Detect which cell encompasses the target text, then output its [X, Y] center coordinate. 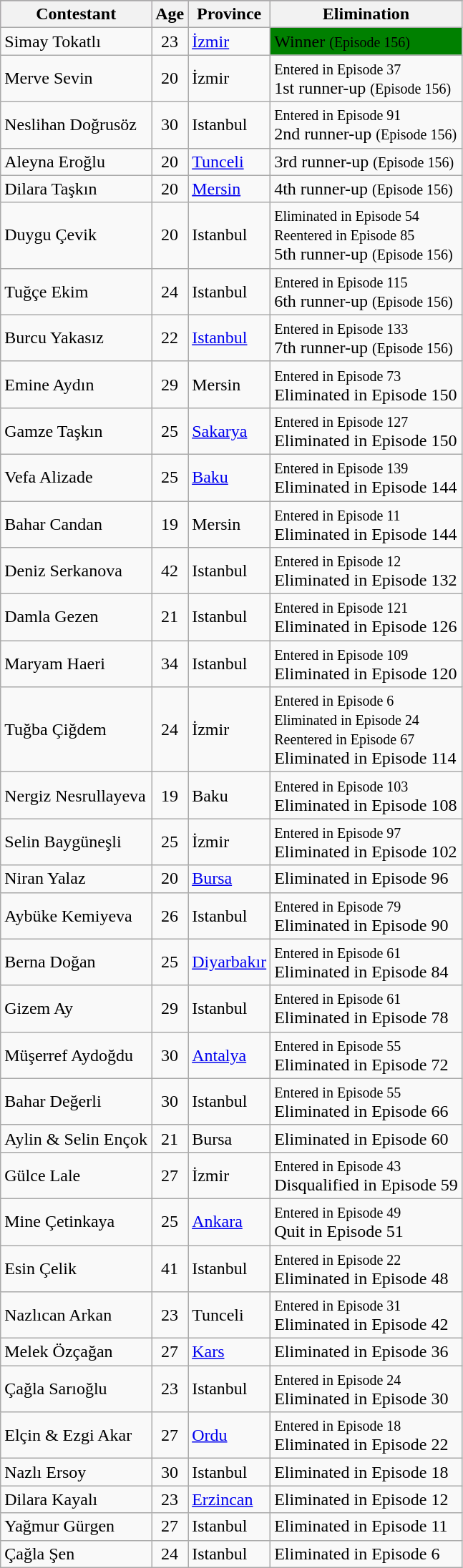
Esin Çelik [76, 1268]
Entered in Episode 61Eliminated in Episode 84 [366, 962]
Nergiz Nesrullayeva [76, 795]
Bahar Candan [76, 523]
Müşerref Aydoğdu [76, 1055]
Age [170, 14]
Tuğba Çiğdem [76, 729]
Eliminated in Episode 60 [366, 1138]
Kars [229, 1352]
Aybüke Kemiyeva [76, 915]
Deniz Serkanova [76, 571]
Entered in Episode 11Eliminated in Episode 144 [366, 523]
Selin Baygüneşli [76, 842]
22 [170, 337]
Entered in Episode 127Eliminated in Episode 150 [366, 430]
Bahar Değerli [76, 1101]
Melek Özçağan [76, 1352]
41 [170, 1268]
Eliminated in Episode 36 [366, 1352]
Entered in Episode 73Eliminated in Episode 150 [366, 385]
Entered in Episode 43Disqualified in Episode 59 [366, 1175]
Winner (Episode 156) [366, 41]
Entered in Episode 6Eliminated in Episode 24Reentered in Episode 67Eliminated in Episode 114 [366, 729]
Entered in Episode 55Eliminated in Episode 72 [366, 1055]
34 [170, 664]
Province [229, 14]
Gizem Ay [76, 1008]
Yağmur Gürgen [76, 1527]
Dilara Kayalı [76, 1499]
Entered in Episode 103Eliminated in Episode 108 [366, 795]
Antalya [229, 1055]
Entered in Episode 24Eliminated in Episode 30 [366, 1389]
Çağla Sarıoğlu [76, 1389]
Merve Sevin [76, 79]
Berna Doğan [76, 962]
Aleyna Eroğlu [76, 162]
Entered in Episode 912nd runner-up (Episode 156) [366, 124]
Contestant [76, 14]
Çağla Şen [76, 1554]
4th runner-up (Episode 156) [366, 189]
Entered in Episode 12Eliminated in Episode 132 [366, 571]
Eliminated in Episode 11 [366, 1527]
3rd runner-up (Episode 156) [366, 162]
Tuğçe Ekim [76, 292]
Entered in Episode 97Eliminated in Episode 102 [366, 842]
Entered in Episode 79Eliminated in Episode 90 [366, 915]
Eliminated in Episode 54 Reentered in Episode 85 5th runner-up (Episode 156) [366, 235]
Mine Çetinkaya [76, 1221]
Maryam Haeri [76, 664]
Entered in Episode 121Eliminated in Episode 126 [366, 618]
42 [170, 571]
Entered in Episode 61Eliminated in Episode 78 [366, 1008]
Nazlı Ersoy [76, 1472]
Elimination [366, 14]
Eliminated in Episode 96 [366, 879]
Entered in Episode 49Quit in Episode 51 [366, 1221]
Entered in Episode 18Eliminated in Episode 22 [366, 1436]
Entered in Episode 31Eliminated in Episode 42 [366, 1316]
Ordu [229, 1436]
Emine Aydın [76, 385]
Erzincan [229, 1499]
26 [170, 915]
Eliminated in Episode 18 [366, 1472]
Eliminated in Episode 12 [366, 1499]
Nazlıcan Arkan [76, 1316]
Entered in Episode 22Eliminated in Episode 48 [366, 1268]
Gülce Lale [76, 1175]
Eliminated in Episode 6 [366, 1554]
Dilara Taşkın [76, 189]
Sakarya [229, 430]
Vefa Alizade [76, 478]
Entered in Episode 139Eliminated in Episode 144 [366, 478]
Gamze Taşkın [76, 430]
Entered in Episode 109Eliminated in Episode 120 [366, 664]
Duygu Çevik [76, 235]
Ankara [229, 1221]
Burcu Yakasız [76, 337]
Entered in Episode 55Eliminated in Episode 66 [366, 1101]
Simay Tokatlı [76, 41]
Damla Gezen [76, 618]
Entered in Episode 1156th runner-up (Episode 156) [366, 292]
Aylin & Selin Ençok [76, 1138]
Entered in Episode 1337th runner-up (Episode 156) [366, 337]
Niran Yalaz [76, 879]
Diyarbakır [229, 962]
Neslihan Doğrusöz [76, 124]
Entered in Episode 371st runner-up (Episode 156) [366, 79]
Elçin & Ezgi Akar [76, 1436]
